Locate the cell with the specified text and output its (X, Y) center coordinate. 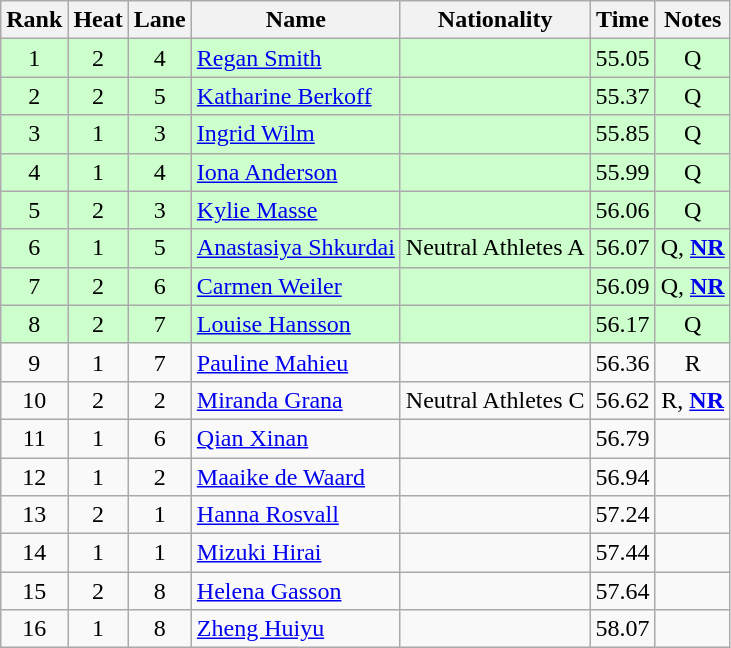
Name (296, 20)
Lane (160, 20)
Notes (692, 20)
R (692, 362)
14 (34, 553)
Neutral Athletes C (495, 400)
Mizuki Hirai (296, 553)
56.06 (622, 210)
55.85 (622, 134)
55.37 (622, 96)
56.62 (622, 400)
56.09 (622, 286)
Hanna Rosvall (296, 515)
56.79 (622, 438)
56.94 (622, 477)
56.36 (622, 362)
56.07 (622, 248)
Helena Gasson (296, 591)
R, NR (692, 400)
10 (34, 400)
Anastasiya Shkurdai (296, 248)
55.05 (622, 58)
Heat (98, 20)
56.17 (622, 324)
Neutral Athletes A (495, 248)
57.64 (622, 591)
Ingrid Wilm (296, 134)
Louise Hansson (296, 324)
13 (34, 515)
57.44 (622, 553)
Regan Smith (296, 58)
11 (34, 438)
Nationality (495, 20)
12 (34, 477)
Rank (34, 20)
Maaike de Waard (296, 477)
Zheng Huiyu (296, 629)
Kylie Masse (296, 210)
9 (34, 362)
Iona Anderson (296, 172)
58.07 (622, 629)
57.24 (622, 515)
Miranda Grana (296, 400)
55.99 (622, 172)
Katharine Berkoff (296, 96)
15 (34, 591)
Pauline Mahieu (296, 362)
16 (34, 629)
Time (622, 20)
Carmen Weiler (296, 286)
Qian Xinan (296, 438)
